Locate the cell with the specified text and output its [x, y] center coordinate. 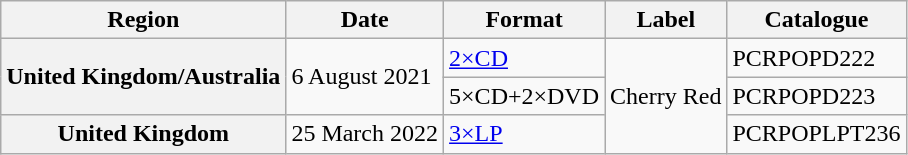
United Kingdom [144, 134]
6 August 2021 [365, 77]
PCRPOPD223 [816, 96]
3×LP [524, 134]
PCRPOPD222 [816, 58]
5×CD+2×DVD [524, 96]
2×CD [524, 58]
Date [365, 20]
Format [524, 20]
Region [144, 20]
Label [666, 20]
United Kingdom/Australia [144, 77]
25 March 2022 [365, 134]
PCRPOPLPT236 [816, 134]
Cherry Red [666, 96]
Catalogue [816, 20]
